Determine the (x, y) coordinate at the center of the cell enclosing the given text.  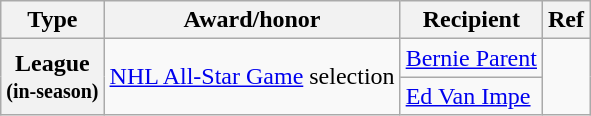
League(in-season) (52, 77)
Recipient (471, 20)
Type (52, 20)
Bernie Parent (471, 58)
NHL All-Star Game selection (252, 77)
Ed Van Impe (471, 96)
Award/honor (252, 20)
Ref (566, 20)
